Pinpoint the cell where the given text exists, returning its [x, y] midpoint coordinate. 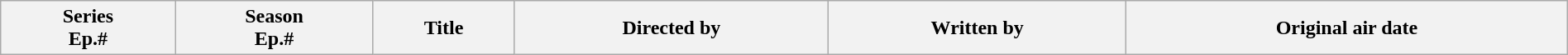
Written by [978, 28]
Original air date [1347, 28]
SeriesEp.# [88, 28]
Directed by [672, 28]
Title [443, 28]
SeasonEp.# [275, 28]
